Search for the cell housing the specified text and yield its [x, y] center coordinate. 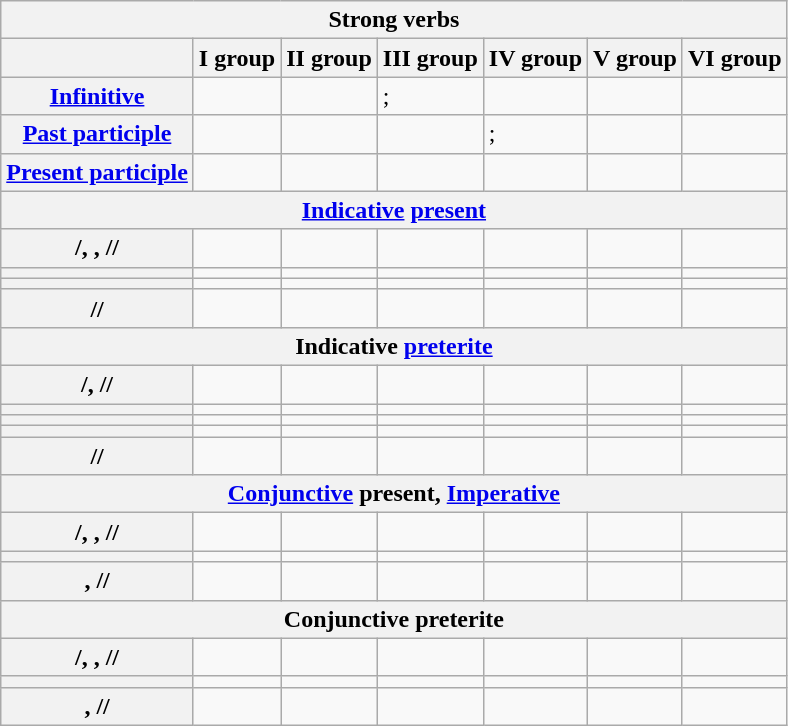
Past participle [98, 134]
Conjunctive preterite [394, 619]
II group [330, 58]
III group [430, 58]
IV group [535, 58]
Indicative preterite [394, 346]
Strong verbs [394, 20]
Present participle [98, 172]
/, // [98, 384]
Conjunctive present, Imperative [394, 494]
VI group [734, 58]
Indicative present [394, 210]
V group [636, 58]
Infinitive [98, 96]
I group [236, 58]
